Capture the cell that displays the provided text and extract its [x, y] central coordinate. 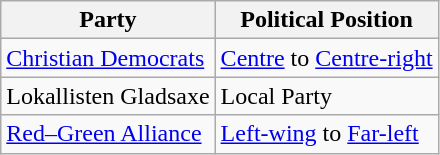
Centre to Centre-right [326, 58]
Local Party [326, 96]
Political Position [326, 20]
Left-wing to Far-left [326, 134]
Party [108, 20]
Christian Democrats [108, 58]
Lokallisten Gladsaxe [108, 96]
Red–Green Alliance [108, 134]
